Find where the given text appears and provide that cell's center as (x, y) coordinate. 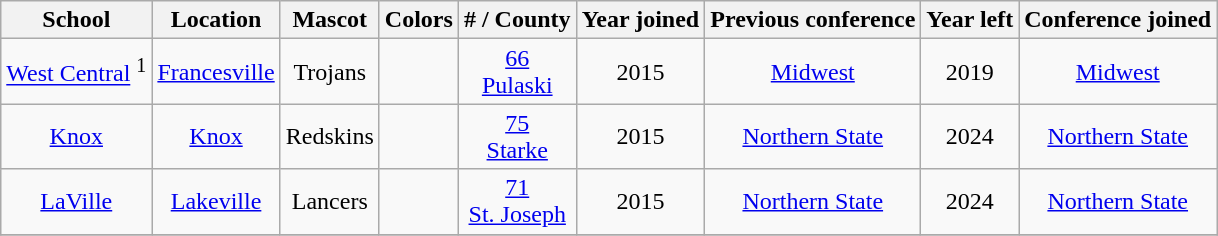
West Central 1 (76, 72)
66 Pulaski (517, 72)
Colors (418, 20)
Conference joined (1118, 20)
75 Starke (517, 136)
Mascot (330, 20)
Redskins (330, 136)
# / County (517, 20)
Francesville (216, 72)
Location (216, 20)
Trojans (330, 72)
Lancers (330, 202)
Year joined (640, 20)
71 St. Joseph (517, 202)
Year left (970, 20)
Lakeville (216, 202)
School (76, 20)
LaVille (76, 202)
2019 (970, 72)
Previous conference (813, 20)
